Detect which cell encompasses the target text, then output its [x, y] center coordinate. 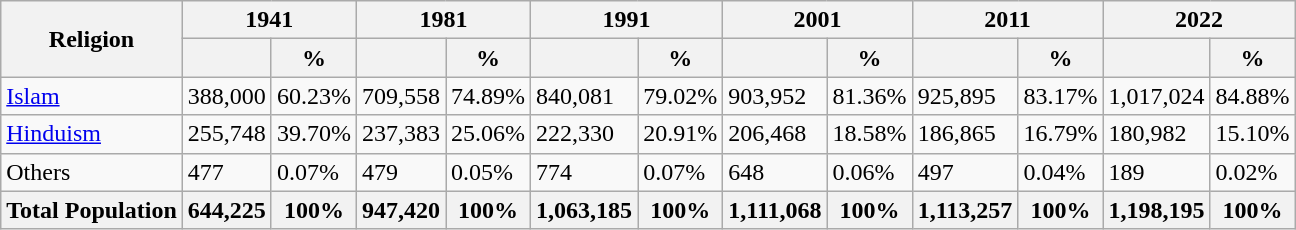
189 [1156, 172]
2001 [818, 20]
16.79% [1060, 134]
Islam [92, 96]
60.23% [314, 96]
20.91% [680, 134]
206,468 [775, 134]
39.70% [314, 134]
83.17% [1060, 96]
477 [226, 172]
925,895 [965, 96]
25.06% [488, 134]
Others [92, 172]
0.02% [1252, 172]
186,865 [965, 134]
222,330 [584, 134]
947,420 [400, 210]
1,113,257 [965, 210]
74.89% [488, 96]
Religion [92, 39]
709,558 [400, 96]
388,000 [226, 96]
1,198,195 [1156, 210]
774 [584, 172]
Hinduism [92, 134]
1,063,185 [584, 210]
81.36% [870, 96]
0.05% [488, 172]
2011 [1008, 20]
15.10% [1252, 134]
1941 [269, 20]
648 [775, 172]
0.06% [870, 172]
1,111,068 [775, 210]
2022 [1199, 20]
1991 [627, 20]
Total Population [92, 210]
840,081 [584, 96]
479 [400, 172]
497 [965, 172]
237,383 [400, 134]
18.58% [870, 134]
903,952 [775, 96]
644,225 [226, 210]
0.04% [1060, 172]
1,017,024 [1156, 96]
255,748 [226, 134]
180,982 [1156, 134]
1981 [443, 20]
84.88% [1252, 96]
79.02% [680, 96]
